For the text-containing cell, return its midpoint in (X, Y) coordinate format. 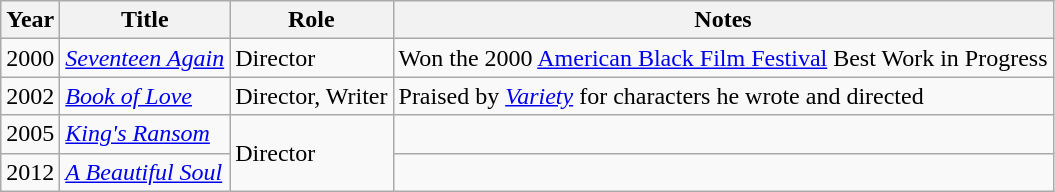
King's Ransom (145, 134)
Seventeen Again (145, 58)
Notes (723, 20)
Year (30, 20)
Director, Writer (312, 96)
2012 (30, 172)
Praised by Variety for characters he wrote and directed (723, 96)
Role (312, 20)
A Beautiful Soul (145, 172)
2000 (30, 58)
Won the 2000 American Black Film Festival Best Work in Progress (723, 58)
Book of Love (145, 96)
2005 (30, 134)
2002 (30, 96)
Title (145, 20)
